Return the [x, y] coordinate for the center point of the cell that contains the specified text.  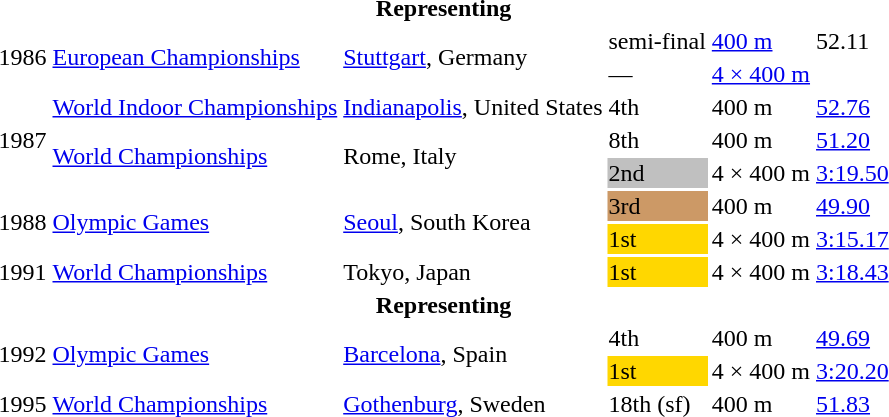
2nd [657, 173]
Barcelona, Spain [473, 354]
European Championships [195, 58]
Seoul, South Korea [473, 222]
— [657, 74]
Stuttgart, Germany [473, 58]
semi-final [657, 41]
Indianapolis, United States [473, 107]
Tokyo, Japan [473, 272]
Rome, Italy [473, 156]
3rd [657, 206]
World Indoor Championships [195, 107]
8th [657, 140]
